Provide the [x, y] coordinate of the cell's center where the given text is located.  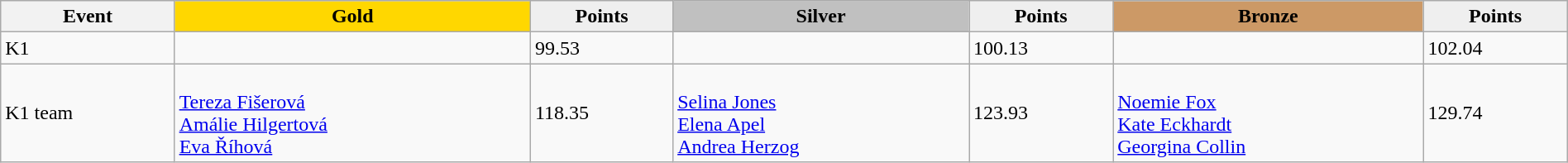
99.53 [601, 48]
118.35 [601, 113]
129.74 [1495, 113]
100.13 [1041, 48]
Silver [821, 17]
Bronze [1269, 17]
Selina JonesElena ApelAndrea Herzog [821, 113]
102.04 [1495, 48]
K1 [88, 48]
Event [88, 17]
Tereza FišerováAmálie HilgertováEva Říhová [352, 113]
Gold [352, 17]
123.93 [1041, 113]
Noemie FoxKate EckhardtGeorgina Collin [1269, 113]
K1 team [88, 113]
